For the text-containing cell, return its midpoint in [X, Y] coordinate format. 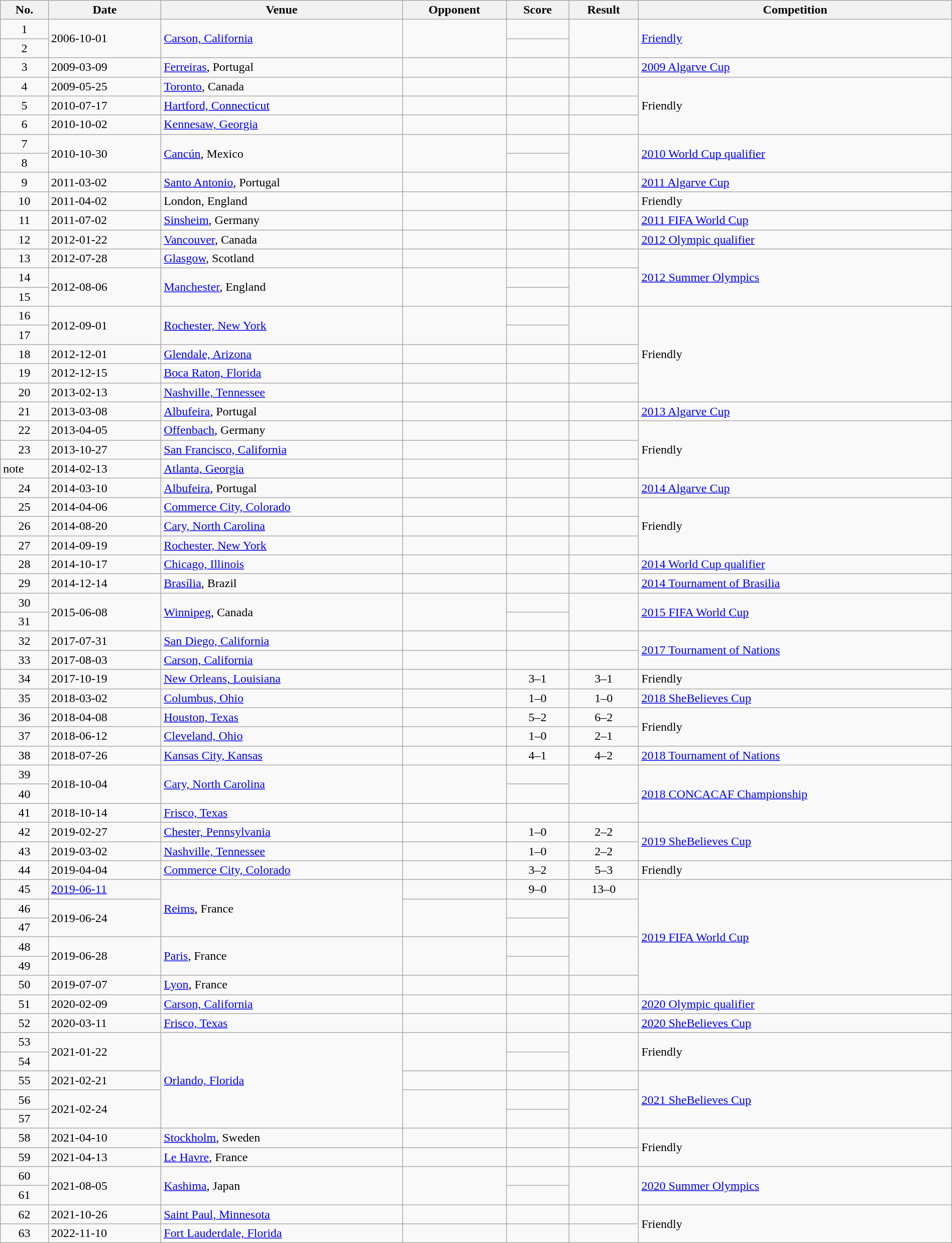
5–2 [538, 717]
2019 SheBelieves Cup [795, 841]
Competition [795, 10]
Cancún, Mexico [282, 153]
Kashima, Japan [282, 1186]
2012-12-01 [104, 354]
11 [25, 220]
2009-03-09 [104, 67]
5–3 [604, 870]
2018-07-26 [104, 755]
18 [25, 354]
Toronto, Canada [282, 86]
2020-03-11 [104, 1023]
54 [25, 1061]
2017-10-19 [104, 679]
Saint Paul, Minnesota [282, 1214]
Winnipeg, Canada [282, 612]
Kansas City, Kansas [282, 755]
Result [604, 10]
Boca Raton, Florida [282, 373]
2021-02-24 [104, 1109]
27 [25, 545]
9–0 [538, 889]
Chester, Pennsylvania [282, 832]
14 [25, 278]
24 [25, 488]
45 [25, 889]
2018-03-02 [104, 698]
40 [25, 794]
2013-10-27 [104, 449]
17 [25, 335]
2010-07-17 [104, 105]
2020 Olympic qualifier [795, 1004]
San Diego, California [282, 641]
13–0 [604, 889]
2019-06-28 [104, 956]
2019-03-02 [104, 851]
3–2 [538, 870]
Hartford, Connecticut [282, 105]
Venue [282, 10]
2020-02-09 [104, 1004]
19 [25, 373]
2018 CONCACAF Championship [795, 794]
2012-12-15 [104, 373]
2021-04-13 [104, 1157]
2015-06-08 [104, 612]
36 [25, 717]
2021-10-26 [104, 1214]
2017-08-03 [104, 660]
2014-09-19 [104, 545]
2018-04-08 [104, 717]
Fort Lauderdale, Florida [282, 1233]
6–2 [604, 717]
2021-01-22 [104, 1052]
21 [25, 411]
52 [25, 1023]
2014-10-17 [104, 564]
2006-10-01 [104, 39]
Offenbach, Germany [282, 430]
2013-04-05 [104, 430]
Lyon, France [282, 985]
43 [25, 851]
Ferreiras, Portugal [282, 67]
Manchester, England [282, 287]
note [25, 469]
2010-10-30 [104, 153]
Glasgow, Scotland [282, 259]
2014 Algarve Cup [795, 488]
46 [25, 909]
2018-10-04 [104, 784]
Vancouver, Canada [282, 240]
30 [25, 603]
47 [25, 928]
48 [25, 947]
6 [25, 125]
2013-03-08 [104, 411]
61 [25, 1195]
58 [25, 1138]
2018 Tournament of Nations [795, 755]
42 [25, 832]
60 [25, 1176]
4–2 [604, 755]
2019-04-04 [104, 870]
2019 FIFA World Cup [795, 937]
44 [25, 870]
5 [25, 105]
35 [25, 698]
2022-11-10 [104, 1233]
57 [25, 1118]
2019-02-27 [104, 832]
15 [25, 297]
2011-04-02 [104, 201]
2009-05-25 [104, 86]
Brasília, Brazil [282, 584]
Paris, France [282, 956]
2012-01-22 [104, 240]
55 [25, 1080]
2011-07-02 [104, 220]
7 [25, 144]
San Francisco, California [282, 449]
28 [25, 564]
2017 Tournament of Nations [795, 650]
2010-10-02 [104, 125]
1 [25, 29]
Glendale, Arizona [282, 354]
2012-07-28 [104, 259]
13 [25, 259]
Houston, Texas [282, 717]
23 [25, 449]
10 [25, 201]
Score [538, 10]
32 [25, 641]
2014-02-13 [104, 469]
37 [25, 736]
2010 World Cup qualifier [795, 153]
62 [25, 1214]
Santo Antonio, Portugal [282, 182]
39 [25, 774]
2020 SheBelieves Cup [795, 1023]
Sinsheim, Germany [282, 220]
Stockholm, Sweden [282, 1138]
New Orleans, Louisiana [282, 679]
Date [104, 10]
2011 FIFA World Cup [795, 220]
2018-06-12 [104, 736]
2 [25, 48]
2017-07-31 [104, 641]
2021-04-10 [104, 1138]
Le Havre, France [282, 1157]
Chicago, Illinois [282, 564]
2014 Tournament of Brasilia [795, 584]
9 [25, 182]
2019-07-07 [104, 985]
20 [25, 392]
2013 Algarve Cup [795, 411]
2009 Algarve Cup [795, 67]
2011-03-02 [104, 182]
50 [25, 985]
34 [25, 679]
2018 SheBelieves Cup [795, 698]
53 [25, 1042]
2012-08-06 [104, 287]
51 [25, 1004]
Orlando, Florida [282, 1080]
4–1 [538, 755]
2019-06-11 [104, 889]
49 [25, 966]
4 [25, 86]
2013-02-13 [104, 392]
London, England [282, 201]
No. [25, 10]
3 [25, 67]
2021-02-21 [104, 1080]
Kennesaw, Georgia [282, 125]
56 [25, 1099]
26 [25, 526]
2020 Summer Olympics [795, 1186]
2–1 [604, 736]
38 [25, 755]
2014-03-10 [104, 488]
22 [25, 430]
31 [25, 622]
63 [25, 1233]
2012-09-01 [104, 325]
Reims, France [282, 909]
2014-08-20 [104, 526]
Opponent [454, 10]
8 [25, 163]
2019-06-24 [104, 918]
Atlanta, Georgia [282, 469]
Columbus, Ohio [282, 698]
2014-12-14 [104, 584]
41 [25, 813]
25 [25, 507]
2021 SheBelieves Cup [795, 1099]
2015 FIFA World Cup [795, 612]
2021-08-05 [104, 1186]
2012 Summer Olympics [795, 278]
33 [25, 660]
59 [25, 1157]
2014 World Cup qualifier [795, 564]
2014-04-06 [104, 507]
16 [25, 316]
29 [25, 584]
12 [25, 240]
2012 Olympic qualifier [795, 240]
Cleveland, Ohio [282, 736]
2018-10-14 [104, 813]
2011 Algarve Cup [795, 182]
